Extract the (x, y) coordinate from the center of the cell holding the provided text.  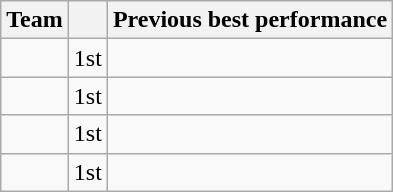
Team (35, 20)
Previous best performance (250, 20)
